Output the (X, Y) coordinate of the center of the cell containing the given text.  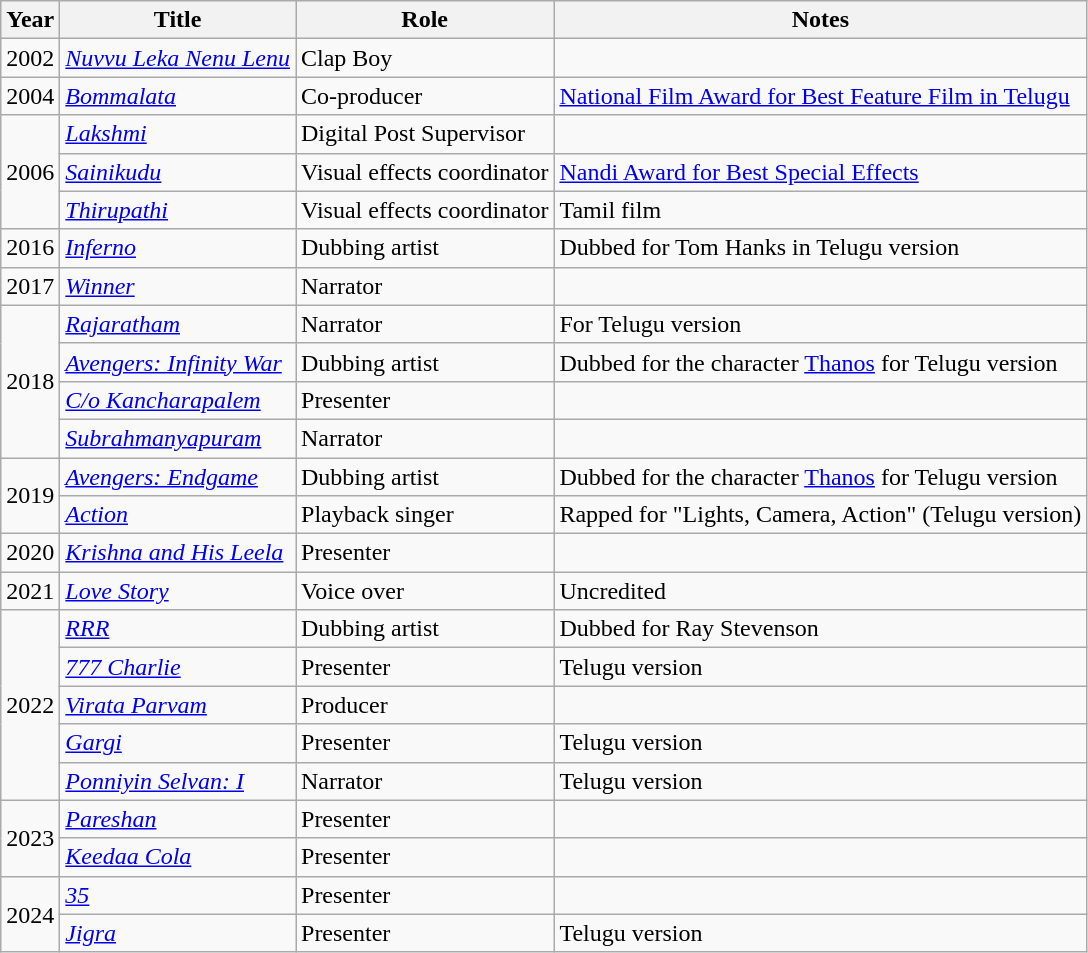
Nandi Award for Best Special Effects (820, 172)
For Telugu version (820, 324)
Clap Boy (425, 58)
National Film Award for Best Feature Film in Telugu (820, 96)
Love Story (178, 591)
Thirupathi (178, 210)
2016 (30, 248)
Avengers: Infinity War (178, 362)
Keedaa Cola (178, 857)
2018 (30, 381)
Year (30, 20)
Title (178, 20)
2017 (30, 286)
RRR (178, 629)
Rapped for "Lights, Camera, Action" (Telugu version) (820, 515)
Winner (178, 286)
Action (178, 515)
Sainikudu (178, 172)
Krishna and His Leela (178, 553)
2006 (30, 172)
Subrahmanyapuram (178, 438)
Voice over (425, 591)
Virata Parvam (178, 705)
Gargi (178, 743)
Role (425, 20)
Inferno (178, 248)
Lakshmi (178, 134)
2021 (30, 591)
Digital Post Supervisor (425, 134)
Ponniyin Selvan: I (178, 781)
Tamil film (820, 210)
35 (178, 895)
Jigra (178, 933)
777 Charlie (178, 667)
2004 (30, 96)
Co-producer (425, 96)
2022 (30, 705)
2019 (30, 496)
Dubbed for Ray Stevenson (820, 629)
Rajaratham (178, 324)
Nuvvu Leka Nenu Lenu (178, 58)
2024 (30, 914)
2023 (30, 838)
2002 (30, 58)
2020 (30, 553)
Pareshan (178, 819)
Notes (820, 20)
Uncredited (820, 591)
Playback singer (425, 515)
Producer (425, 705)
Avengers: Endgame (178, 477)
Dubbed for Tom Hanks in Telugu version (820, 248)
C/o Kancharapalem (178, 400)
Bommalata (178, 96)
